Determine the [X, Y] coordinate at the center of the cell enclosing the given text.  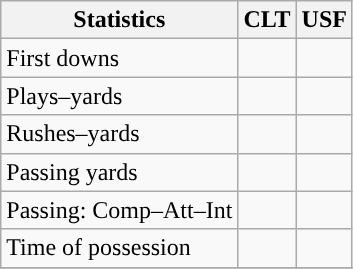
Statistics [120, 20]
CLT [267, 20]
Time of possession [120, 248]
USF [324, 20]
Plays–yards [120, 96]
Passing: Comp–Att–Int [120, 210]
Passing yards [120, 172]
Rushes–yards [120, 134]
First downs [120, 58]
